Provide the (x, y) coordinate of the cell's center where the given text is located.  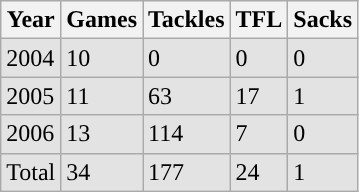
2005 (31, 96)
11 (102, 96)
13 (102, 134)
7 (259, 134)
10 (102, 58)
177 (187, 172)
24 (259, 172)
34 (102, 172)
TFL (259, 20)
2004 (31, 58)
17 (259, 96)
Tackles (187, 20)
114 (187, 134)
Total (31, 172)
Sacks (323, 20)
63 (187, 96)
Year (31, 20)
2006 (31, 134)
Games (102, 20)
